Pinpoint the cell where the given text exists, returning its [x, y] midpoint coordinate. 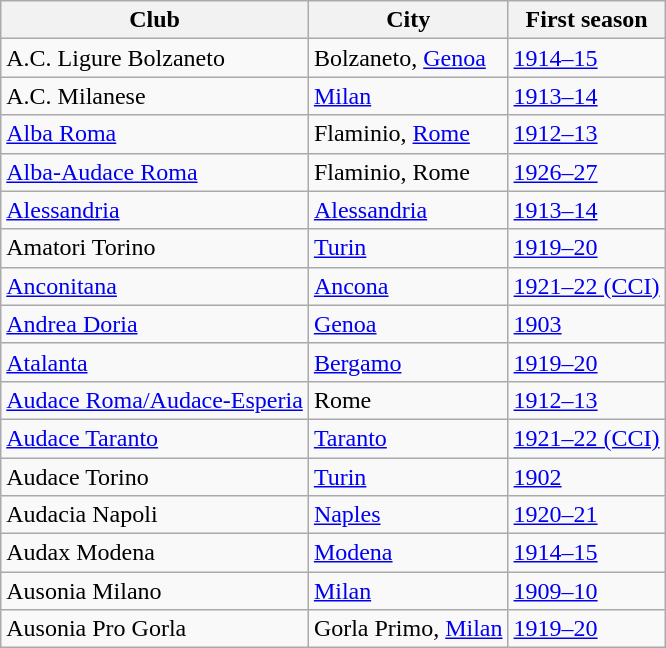
Alba-Audace Roma [155, 172]
Anconitana [155, 286]
Gorla Primo, Milan [408, 629]
Ausonia Milano [155, 591]
A.C. Ligure Bolzaneto [155, 58]
1920–21 [586, 515]
Club [155, 20]
Atalanta [155, 362]
Audace Taranto [155, 438]
Modena [408, 553]
Ausonia Pro Gorla [155, 629]
City [408, 20]
Amatori Torino [155, 248]
Audax Modena [155, 553]
Audacia Napoli [155, 515]
Bolzaneto, Genoa [408, 58]
Taranto [408, 438]
Naples [408, 515]
1903 [586, 324]
1926–27 [586, 172]
Rome [408, 400]
Audace Roma/Audace-Esperia [155, 400]
1909–10 [586, 591]
Ancona [408, 286]
Genoa [408, 324]
A.C. Milanese [155, 96]
Bergamo [408, 362]
First season [586, 20]
1902 [586, 477]
Andrea Doria [155, 324]
Alba Roma [155, 134]
Audace Torino [155, 477]
